Detect which cell encompasses the target text, then output its [x, y] center coordinate. 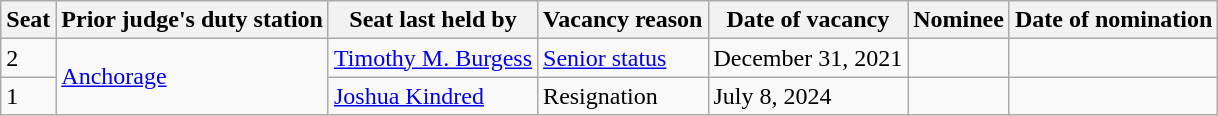
Seat [28, 20]
Date of nomination [1113, 20]
1 [28, 96]
Nominee [959, 20]
Anchorage [192, 77]
July 8, 2024 [808, 96]
Senior status [623, 58]
Prior judge's duty station [192, 20]
Seat last held by [432, 20]
2 [28, 58]
Vacancy reason [623, 20]
Joshua Kindred [432, 96]
Date of vacancy [808, 20]
December 31, 2021 [808, 58]
Timothy M. Burgess [432, 58]
Resignation [623, 96]
